From the cell containing the given text, extract its center point as [X, Y] coordinate. 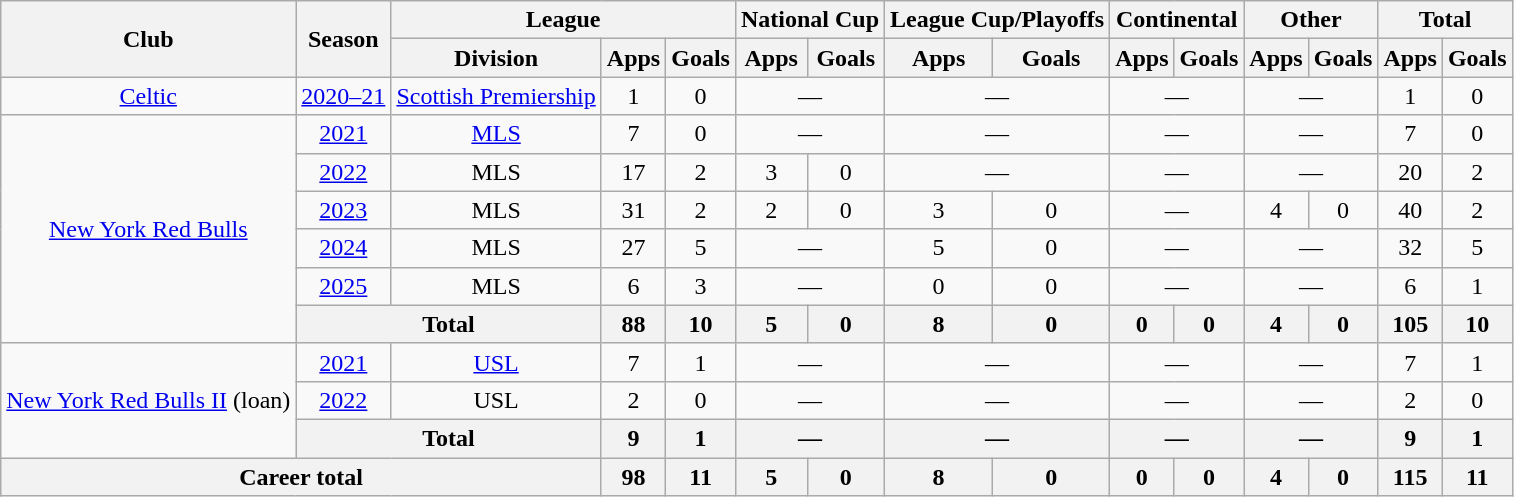
Season [344, 39]
League Cup/Playoffs [998, 20]
105 [1410, 324]
New York Red Bulls II (loan) [148, 400]
Division [496, 58]
2024 [344, 248]
League [564, 20]
National Cup [810, 20]
88 [633, 324]
2023 [344, 210]
New York Red Bulls [148, 229]
Career total [302, 477]
31 [633, 210]
98 [633, 477]
27 [633, 248]
20 [1410, 172]
17 [633, 172]
2025 [344, 286]
115 [1410, 477]
Continental [1177, 20]
Celtic [148, 96]
2020–21 [344, 96]
Scottish Premiership [496, 96]
Club [148, 39]
40 [1410, 210]
Other [1311, 20]
32 [1410, 248]
